Provide the (X, Y) coordinate of the cell's center where the given text is located.  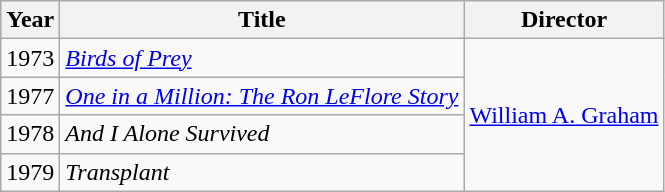
And I Alone Survived (262, 134)
Year (30, 20)
One in a Million: The Ron LeFlore Story (262, 96)
Director (564, 20)
Birds of Prey (262, 58)
William A. Graham (564, 115)
1979 (30, 172)
Title (262, 20)
1973 (30, 58)
Transplant (262, 172)
1978 (30, 134)
1977 (30, 96)
